Find where the given text appears and provide that cell's center as (X, Y) coordinate. 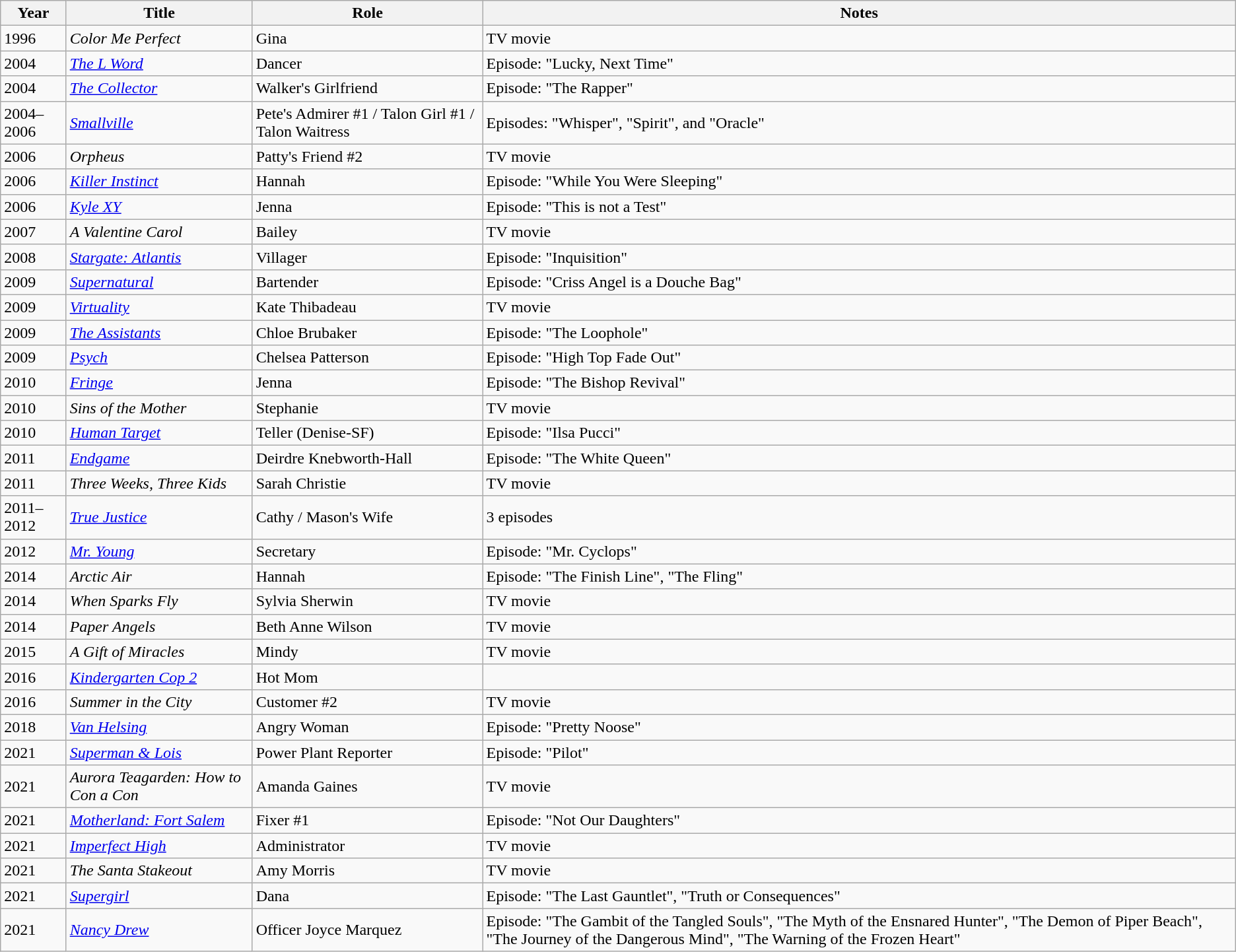
Walker's Girlfriend (367, 88)
Chelsea Patterson (367, 358)
Color Me Perfect (159, 38)
Fixer #1 (367, 821)
Episode: "Lucky, Next Time" (859, 63)
Episode: "Ilsa Pucci" (859, 433)
Secretary (367, 551)
Kate Thibadeau (367, 307)
Role (367, 13)
Superman & Lois (159, 752)
Officer Joyce Marquez (367, 930)
True Justice (159, 518)
Hot Mom (367, 677)
The Assistants (159, 332)
A Gift of Miracles (159, 652)
Aurora Teagarden: How to Con a Con (159, 787)
A Valentine Carol (159, 232)
Episode: "The Bishop Revival" (859, 383)
Episode: "The Rapper" (859, 88)
Dana (367, 896)
Summer in the City (159, 702)
2018 (33, 727)
Cathy / Mason's Wife (367, 518)
Dancer (367, 63)
Gina (367, 38)
Arctic Air (159, 576)
Killer Instinct (159, 182)
When Sparks Fly (159, 601)
Episode: "Criss Angel is a Douche Bag" (859, 282)
Human Target (159, 433)
Year (33, 13)
1996 (33, 38)
3 episodes (859, 518)
Endgame (159, 458)
Chloe Brubaker (367, 332)
Episode: "The Loophole" (859, 332)
Smallville (159, 123)
Supergirl (159, 896)
Amy Morris (367, 871)
2012 (33, 551)
The Santa Stakeout (159, 871)
Kindergarten Cop 2 (159, 677)
Sylvia Sherwin (367, 601)
Villager (367, 257)
Episode: "High Top Fade Out" (859, 358)
Angry Woman (367, 727)
Notes (859, 13)
Episode: "The Last Gauntlet", "Truth or Consequences" (859, 896)
Title (159, 13)
Stephanie (367, 408)
Motherland: Fort Salem (159, 821)
Fringe (159, 383)
Van Helsing (159, 727)
Kyle XY (159, 207)
The L Word (159, 63)
Episodes: "Whisper", "Spirit", and "Oracle" (859, 123)
Virtuality (159, 307)
Episode: "The Finish Line", "The Fling" (859, 576)
2004–2006 (33, 123)
Deirdre Knebworth-Hall (367, 458)
Episode: "Pretty Noose" (859, 727)
Patty's Friend #2 (367, 156)
2008 (33, 257)
2015 (33, 652)
Supernatural (159, 282)
Administrator (367, 846)
Power Plant Reporter (367, 752)
Episode: "Mr. Cyclops" (859, 551)
Sins of the Mother (159, 408)
Paper Angels (159, 627)
Episode: "This is not a Test" (859, 207)
Nancy Drew (159, 930)
Teller (Denise-SF) (367, 433)
Episode: "Inquisition" (859, 257)
Pete's Admirer #1 / Talon Girl #1 / Talon Waitress (367, 123)
Three Weeks, Three Kids (159, 483)
Bartender (367, 282)
Bailey (367, 232)
Psych (159, 358)
The Collector (159, 88)
Sarah Christie (367, 483)
Customer #2 (367, 702)
Stargate: Atlantis (159, 257)
Mindy (367, 652)
Episode: "Pilot" (859, 752)
Mr. Young (159, 551)
2007 (33, 232)
Amanda Gaines (367, 787)
Orpheus (159, 156)
Episode: "Not Our Daughters" (859, 821)
Episode: "While You Were Sleeping" (859, 182)
Beth Anne Wilson (367, 627)
Imperfect High (159, 846)
Episode: "The White Queen" (859, 458)
2011–2012 (33, 518)
